From the cell containing the given text, extract its center point as (x, y) coordinate. 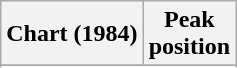
Peakposition (189, 34)
Chart (1984) (72, 34)
